Search for the cell housing the specified text and yield its (x, y) center coordinate. 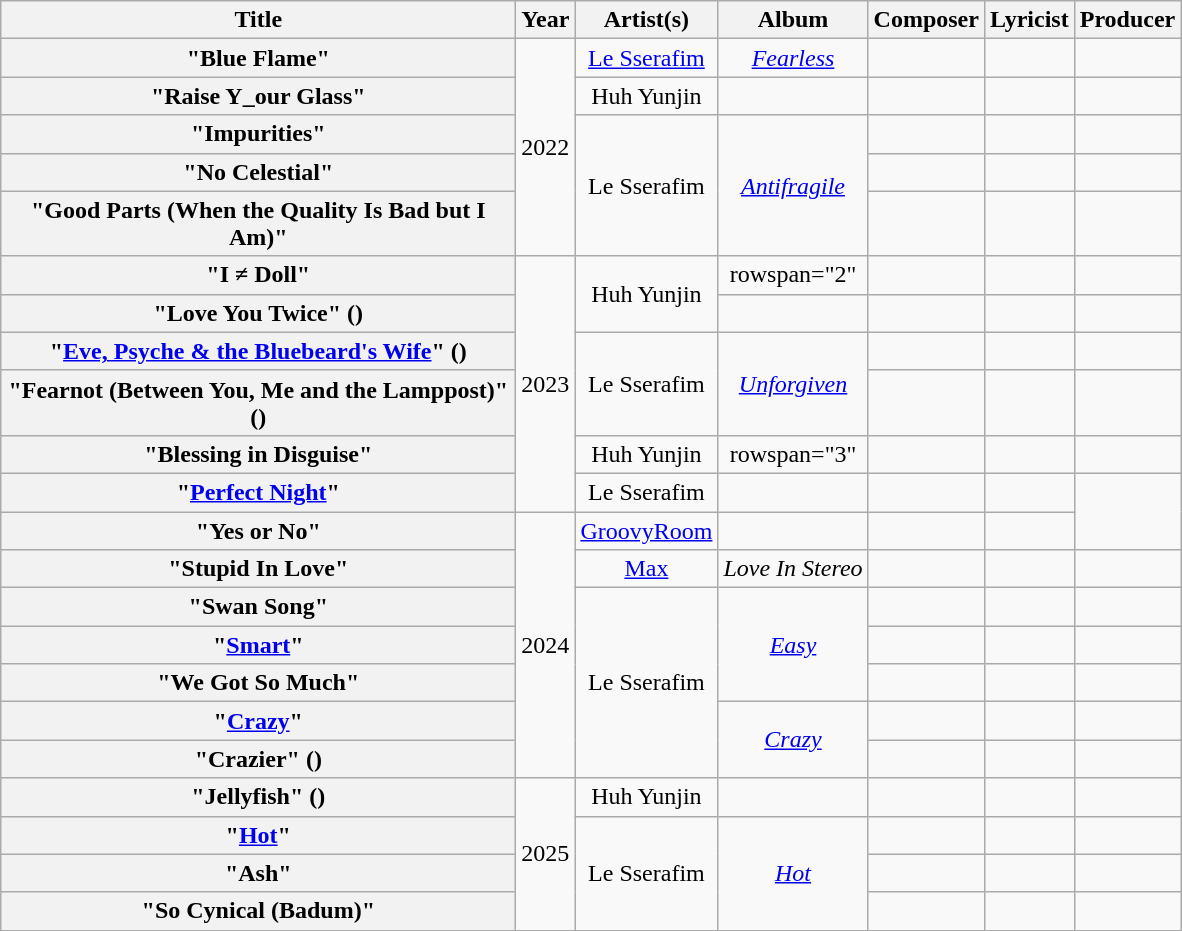
2024 (546, 645)
"Crazy" (258, 721)
"Fearnot (Between You, Me and the Lamppost)" () (258, 402)
"Eve, Psyche & the Bluebeard's Wife" () (258, 351)
"So Cynical (Badum)" (258, 911)
Max (646, 569)
"Jellyfish" () (258, 797)
Love In Stereo (793, 569)
"Raise Y_our Glass" (258, 96)
Fearless (793, 58)
2022 (546, 148)
"Perfect Night" (258, 492)
Year (546, 20)
"Swan Song" (258, 607)
Composer (926, 20)
"No Celestial" (258, 172)
Crazy (793, 740)
rowspan="2" (793, 275)
"Stupid In Love" (258, 569)
"Yes or No" (258, 531)
2023 (546, 384)
"Smart" (258, 645)
"I ≠ Doll" (258, 275)
Antifragile (793, 186)
"Blue Flame" (258, 58)
"We Got So Much" (258, 683)
2025 (546, 854)
"Impurities" (258, 134)
"Blessing in Disguise" (258, 454)
"Good Parts (When the Quality Is Bad but I Am)" (258, 224)
rowspan="3" (793, 454)
"Ash" (258, 873)
GroovyRoom (646, 531)
"Crazier" () (258, 759)
"Hot" (258, 835)
"Love You Twice" () (258, 313)
Lyricist (1029, 20)
Easy (793, 645)
Artist(s) (646, 20)
Producer (1128, 20)
Hot (793, 873)
Title (258, 20)
Album (793, 20)
Unforgiven (793, 384)
